Identify which cell holds the provided text, then report its (X, Y) central coordinate. 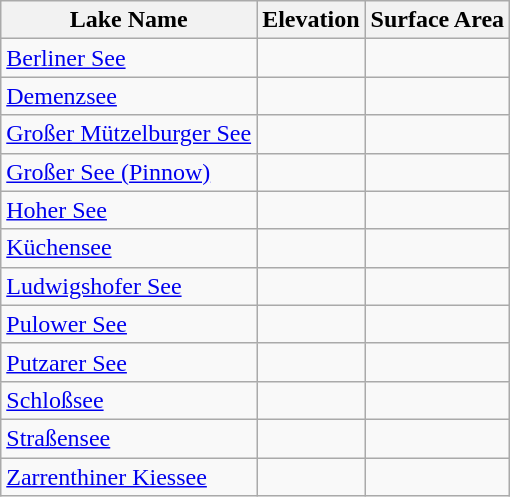
Berliner See (129, 58)
Putzarer See (129, 362)
Demenzsee (129, 96)
Ludwigshofer See (129, 286)
Elevation (311, 20)
Großer See (Pinnow) (129, 172)
Lake Name (129, 20)
Straßensee (129, 438)
Hoher See (129, 210)
Surface Area (438, 20)
Schloßsee (129, 400)
Großer Mützelburger See (129, 134)
Zarrenthiner Kiessee (129, 477)
Pulower See (129, 324)
Küchensee (129, 248)
